Search for the cell housing the specified text and yield its [X, Y] center coordinate. 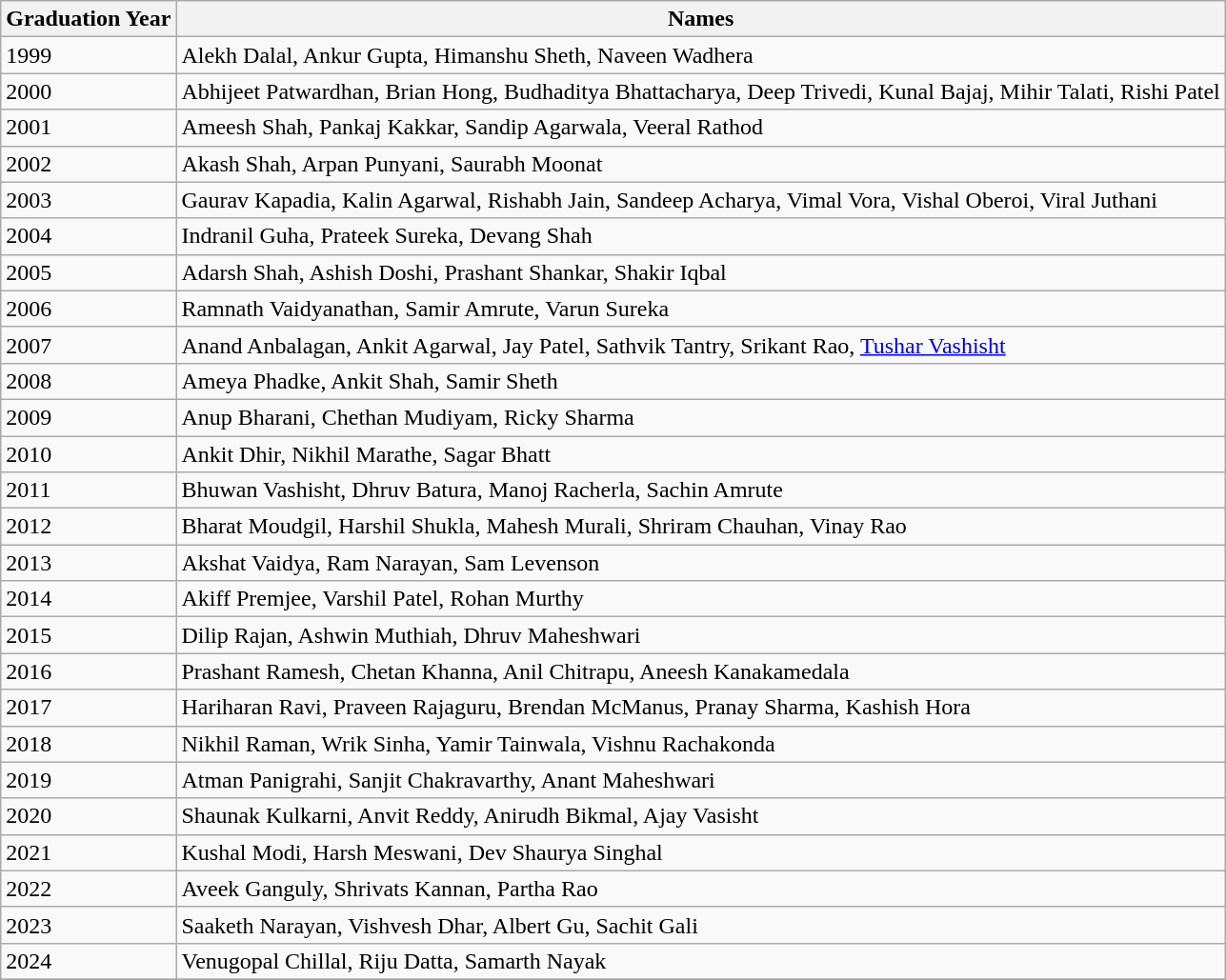
Aveek Ganguly, Shrivats Kannan, Partha Rao [701, 889]
2007 [89, 345]
2009 [89, 417]
2020 [89, 816]
2015 [89, 635]
2006 [89, 309]
Graduation Year [89, 19]
Nikhil Raman, Wrik Sinha, Yamir Tainwala, Vishnu Rachakonda [701, 744]
2011 [89, 490]
Alekh Dalal, Ankur Gupta, Himanshu Sheth, Naveen Wadhera [701, 55]
2004 [89, 236]
Anup Bharani, Chethan Mudiyam, Ricky Sharma [701, 417]
Saaketh Narayan, Vishvesh Dhar, Albert Gu, Sachit Gali [701, 925]
2024 [89, 961]
Ameya Phadke, Ankit Shah, Samir Sheth [701, 381]
Ameesh Shah, Pankaj Kakkar, Sandip Agarwala, Veeral Rathod [701, 128]
Ankit Dhir, Nikhil Marathe, Sagar Bhatt [701, 454]
2003 [89, 200]
2023 [89, 925]
2014 [89, 599]
Bhuwan Vashisht, Dhruv Batura, Manoj Racherla, Sachin Amrute [701, 490]
Dilip Rajan, Ashwin Muthiah, Dhruv Maheshwari [701, 635]
Kushal Modi, Harsh Meswani, Dev Shaurya Singhal [701, 852]
Anand Anbalagan, Ankit Agarwal, Jay Patel, Sathvik Tantry, Srikant Rao, Tushar Vashisht [701, 345]
Atman Panigrahi, Sanjit Chakravarthy, Anant Maheshwari [701, 780]
Hariharan Ravi, Praveen Rajaguru, Brendan McManus, Pranay Sharma, Kashish Hora [701, 708]
Ramnath Vaidyanathan, Samir Amrute, Varun Sureka [701, 309]
2018 [89, 744]
2001 [89, 128]
Bharat Moudgil, Harshil Shukla, Mahesh Murali, Shriram Chauhan, Vinay Rao [701, 527]
2005 [89, 272]
Shaunak Kulkarni, Anvit Reddy, Anirudh Bikmal, Ajay Vasisht [701, 816]
Akiff Premjee, Varshil Patel, Rohan Murthy [701, 599]
2016 [89, 671]
2012 [89, 527]
2017 [89, 708]
2002 [89, 164]
Gaurav Kapadia, Kalin Agarwal, Rishabh Jain, Sandeep Acharya, Vimal Vora, Vishal Oberoi, Viral Juthani [701, 200]
2010 [89, 454]
2000 [89, 91]
2019 [89, 780]
2013 [89, 563]
Venugopal Chillal, Riju Datta, Samarth Nayak [701, 961]
2021 [89, 852]
Akash Shah, Arpan Punyani, Saurabh Moonat [701, 164]
Indranil Guha, Prateek Sureka, Devang Shah [701, 236]
2022 [89, 889]
Names [701, 19]
Abhijeet Patwardhan, Brian Hong, Budhaditya Bhattacharya, Deep Trivedi, Kunal Bajaj, Mihir Talati, Rishi Patel [701, 91]
Akshat Vaidya, Ram Narayan, Sam Levenson [701, 563]
1999 [89, 55]
Prashant Ramesh, Chetan Khanna, Anil Chitrapu, Aneesh Kanakamedala [701, 671]
2008 [89, 381]
Adarsh Shah, Ashish Doshi, Prashant Shankar, Shakir Iqbal [701, 272]
